From the cell containing the given text, extract its center point as (X, Y) coordinate. 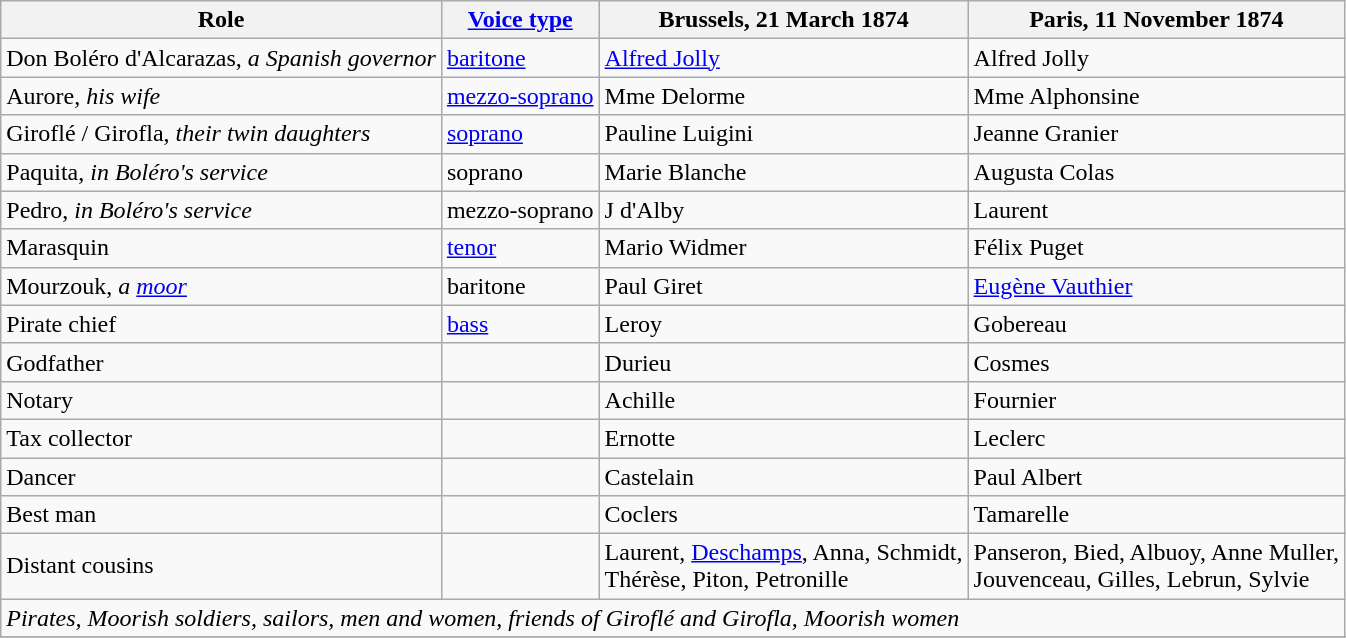
Mario Widmer (784, 248)
Giroflé / Girofla, their twin daughters (222, 134)
Mme Delorme (784, 96)
Mourzouk, a moor (222, 286)
Tax collector (222, 438)
Leroy (784, 324)
Jeanne Granier (1156, 134)
Pirates, Moorish soldiers, sailors, men and women, friends of Giroflé and Girofla, Moorish women (673, 618)
Laurent, Deschamps, Anna, Schmidt, Thérèse, Piton, Petronille (784, 566)
J d'Alby (784, 210)
Durieu (784, 362)
Aurore, his wife (222, 96)
Cosmes (1156, 362)
Castelain (784, 477)
Tamarelle (1156, 515)
bass (520, 324)
Laurent (1156, 210)
Gobereau (1156, 324)
Félix Puget (1156, 248)
Voice type (520, 20)
Pauline Luigini (784, 134)
tenor (520, 248)
Eugène Vauthier (1156, 286)
Coclers (784, 515)
Panseron, Bied, Albuoy, Anne Muller, Jouvenceau, Gilles, Lebrun, Sylvie (1156, 566)
Pedro, in Boléro's service (222, 210)
Leclerc (1156, 438)
Dancer (222, 477)
Paquita, in Boléro's service (222, 172)
Marasquin (222, 248)
Achille (784, 400)
Augusta Colas (1156, 172)
Godfather (222, 362)
Notary (222, 400)
Pirate chief (222, 324)
Brussels, 21 March 1874 (784, 20)
Paul Albert (1156, 477)
Paul Giret (784, 286)
Paris, 11 November 1874 (1156, 20)
Role (222, 20)
Mme Alphonsine (1156, 96)
Ernotte (784, 438)
Don Boléro d'Alcarazas, a Spanish governor (222, 58)
Marie Blanche (784, 172)
Distant cousins (222, 566)
Fournier (1156, 400)
Best man (222, 515)
